Return (x, y) of the center of cell containing provided text 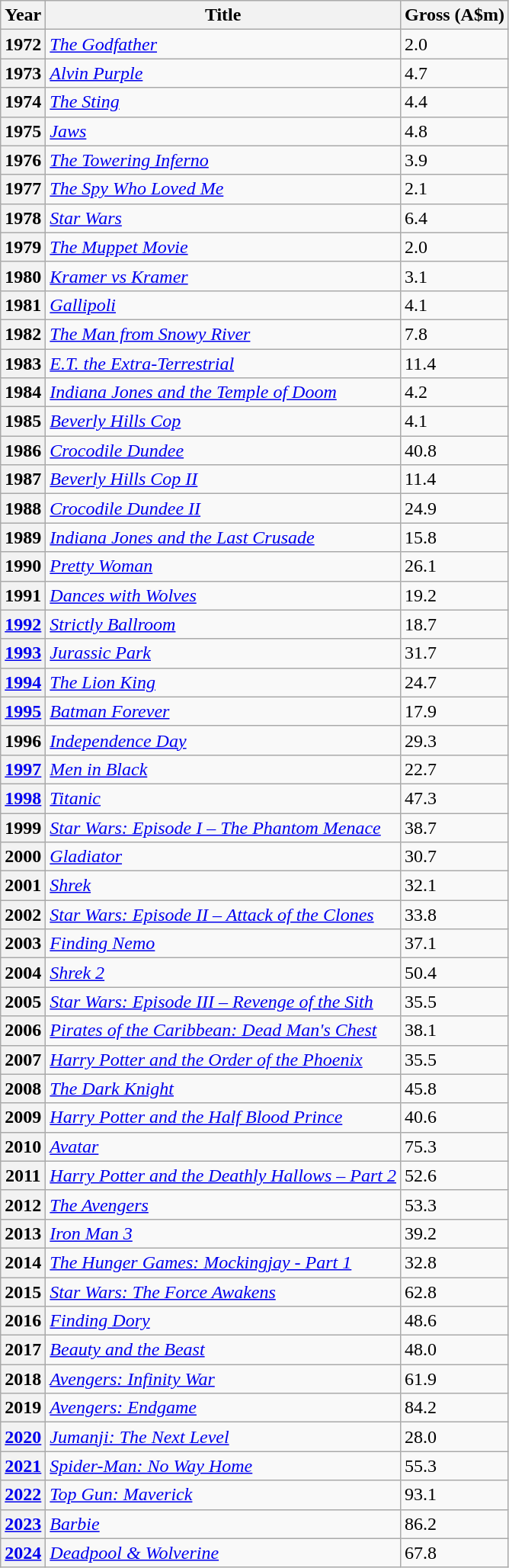
Batman Forever (223, 711)
33.8 (455, 915)
Beverly Hills Cop II (223, 479)
2017 (23, 1350)
1979 (23, 247)
Titanic (223, 798)
1982 (23, 334)
2013 (23, 1233)
26.1 (455, 566)
Avatar (223, 1146)
Avengers: Infinity War (223, 1379)
3.9 (455, 160)
1973 (23, 73)
48.6 (455, 1321)
Pretty Woman (223, 566)
4.7 (455, 73)
2018 (23, 1379)
Jaws (223, 131)
28.0 (455, 1437)
2003 (23, 944)
Finding Dory (223, 1321)
38.1 (455, 1031)
1990 (23, 566)
32.8 (455, 1262)
1975 (23, 131)
Top Gun: Maverick (223, 1495)
19.2 (455, 595)
45.8 (455, 1089)
7.8 (455, 334)
17.9 (455, 711)
93.1 (455, 1495)
The Man from Snowy River (223, 334)
Strictly Ballroom (223, 624)
62.8 (455, 1292)
Pirates of the Caribbean: Dead Man's Chest (223, 1031)
1981 (23, 305)
Indiana Jones and the Temple of Doom (223, 393)
6.4 (455, 218)
Beverly Hills Cop (223, 422)
1974 (23, 102)
1985 (23, 422)
Star Wars: Episode III – Revenge of the Sith (223, 1002)
2006 (23, 1031)
2023 (23, 1524)
2.1 (455, 189)
48.0 (455, 1350)
The Muppet Movie (223, 247)
Iron Man 3 (223, 1233)
1988 (23, 508)
Kramer vs Kramer (223, 276)
Indiana Jones and the Last Crusade (223, 537)
67.8 (455, 1553)
1972 (23, 44)
Gladiator (223, 857)
55.3 (455, 1466)
4.2 (455, 393)
Crocodile Dundee (223, 451)
Star Wars: The Force Awakens (223, 1292)
Year (23, 15)
Jumanji: The Next Level (223, 1437)
1993 (23, 653)
18.7 (455, 624)
40.6 (455, 1117)
Gallipoli (223, 305)
15.8 (455, 537)
The Dark Knight (223, 1089)
The Sting (223, 102)
Harry Potter and the Half Blood Prince (223, 1117)
2014 (23, 1262)
Crocodile Dundee II (223, 508)
2008 (23, 1089)
Star Wars: Episode II – Attack of the Clones (223, 915)
The Towering Inferno (223, 160)
Deadpool & Wolverine (223, 1553)
E.T. the Extra-Terrestrial (223, 364)
The Avengers (223, 1204)
Finding Nemo (223, 944)
1977 (23, 189)
1989 (23, 537)
2022 (23, 1495)
1978 (23, 218)
2001 (23, 886)
Men in Black (223, 769)
86.2 (455, 1524)
1996 (23, 740)
Beauty and the Beast (223, 1350)
Alvin Purple (223, 73)
Avengers: Endgame (223, 1408)
2002 (23, 915)
4.4 (455, 102)
Harry Potter and the Deathly Hallows – Part 2 (223, 1175)
The Lion King (223, 682)
1991 (23, 595)
The Godfather (223, 44)
32.1 (455, 886)
Star Wars: Episode I – The Phantom Menace (223, 827)
2024 (23, 1553)
1976 (23, 160)
2004 (23, 973)
Dances with Wolves (223, 595)
1986 (23, 451)
84.2 (455, 1408)
75.3 (455, 1146)
Barbie (223, 1524)
2005 (23, 1002)
47.3 (455, 798)
1995 (23, 711)
2007 (23, 1060)
40.8 (455, 451)
The Hunger Games: Mockingjay - Part 1 (223, 1262)
2016 (23, 1321)
2019 (23, 1408)
Title (223, 15)
Gross (A$m) (455, 15)
24.9 (455, 508)
1992 (23, 624)
1984 (23, 393)
2009 (23, 1117)
The Spy Who Loved Me (223, 189)
2010 (23, 1146)
1983 (23, 364)
31.7 (455, 653)
38.7 (455, 827)
3.1 (455, 276)
2021 (23, 1466)
2015 (23, 1292)
39.2 (455, 1233)
1987 (23, 479)
Shrek (223, 886)
Star Wars (223, 218)
50.4 (455, 973)
24.7 (455, 682)
2000 (23, 857)
61.9 (455, 1379)
22.7 (455, 769)
1998 (23, 798)
29.3 (455, 740)
Spider-Man: No Way Home (223, 1466)
4.8 (455, 131)
30.7 (455, 857)
53.3 (455, 1204)
2012 (23, 1204)
1980 (23, 276)
Independence Day (223, 740)
Jurassic Park (223, 653)
1997 (23, 769)
Shrek 2 (223, 973)
2020 (23, 1437)
Harry Potter and the Order of the Phoenix (223, 1060)
37.1 (455, 944)
1994 (23, 682)
52.6 (455, 1175)
2011 (23, 1175)
1999 (23, 827)
